Return (X, Y) of the center of cell containing provided text 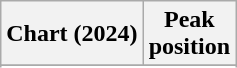
Peakposition (189, 34)
Chart (2024) (72, 34)
